Extract the (X, Y) coordinate from the center of the cell holding the provided text.  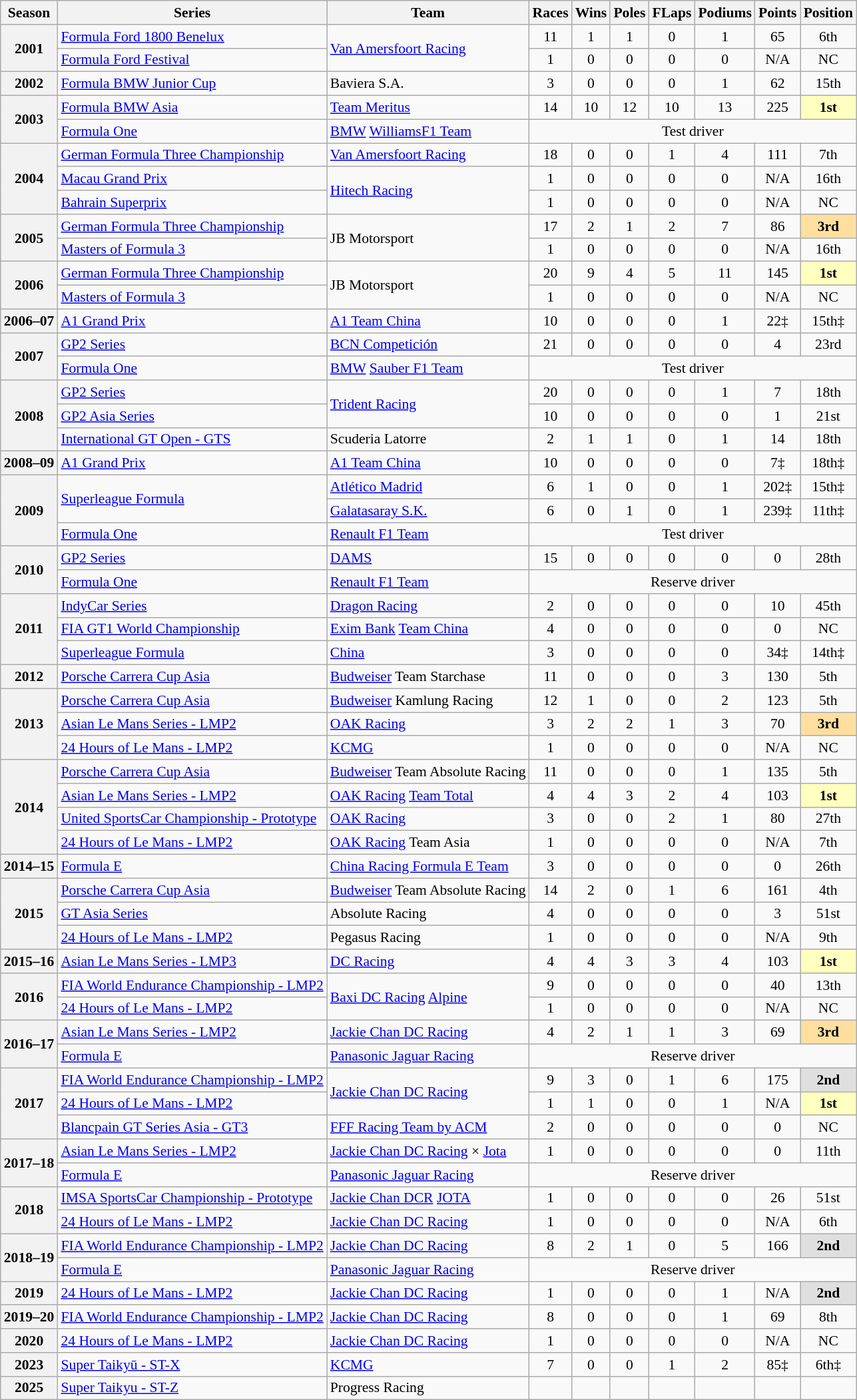
2009 (29, 511)
International GT Open - GTS (192, 439)
FIA GT1 World Championship (192, 629)
Points (778, 13)
2001 (29, 48)
161 (778, 890)
Hitech Racing (428, 190)
2010 (29, 570)
OAK Racing Team Asia (428, 843)
21 (551, 345)
Series (192, 13)
123 (778, 700)
Position (828, 13)
Jackie Chan DCR JOTA (428, 1198)
2016 (29, 997)
Baxi DC Racing Alpine (428, 997)
135 (778, 772)
2007 (29, 357)
Formula BMW Asia (192, 108)
Asian Le Mans Series - LMP3 (192, 961)
166 (778, 1246)
OAK Racing Team Total (428, 796)
United SportsCar Championship - Prototype (192, 819)
2004 (29, 178)
FFF Racing Team by ACM (428, 1128)
85‡ (778, 1365)
IMSA SportsCar Championship - Prototype (192, 1198)
13th (828, 985)
2019–20 (29, 1317)
Scuderia Latorre (428, 439)
Team (428, 13)
BCN Competición (428, 345)
175 (778, 1080)
13 (724, 108)
40 (778, 985)
15 (551, 559)
Jackie Chan DC Racing × Jota (428, 1151)
Blancpain GT Series Asia - GT3 (192, 1128)
6th‡ (828, 1365)
17 (551, 226)
Dragon Racing (428, 606)
Budweiser Kamlung Racing (428, 700)
202‡ (778, 487)
FLaps (671, 13)
2006 (29, 285)
239‡ (778, 511)
2014–15 (29, 867)
Formula Ford 1800 Benelux (192, 37)
Season (29, 13)
2011 (29, 630)
Formula BMW Junior Cup (192, 84)
2018 (29, 1210)
2018–19 (29, 1258)
DC Racing (428, 961)
70 (778, 724)
65 (778, 37)
China (428, 653)
28th (828, 559)
Baviera S.A. (428, 84)
2002 (29, 84)
Formula Ford Festival (192, 60)
Pegasus Racing (428, 938)
18th‡ (828, 463)
130 (778, 677)
11th (828, 1151)
15th (828, 84)
2019 (29, 1293)
GP2 Asia Series (192, 416)
2025 (29, 1388)
2003 (29, 120)
2008 (29, 415)
111 (778, 155)
62 (778, 84)
Exim Bank Team China (428, 629)
2008–09 (29, 463)
2005 (29, 238)
IndyCar Series (192, 606)
2023 (29, 1365)
BMW WilliamsF1 Team (428, 131)
2015–16 (29, 961)
Macau Grand Prix (192, 179)
2017 (29, 1104)
26th (828, 867)
26 (778, 1198)
2017–18 (29, 1162)
Progress Racing (428, 1388)
4th (828, 890)
2014 (29, 807)
2016–17 (29, 1044)
86 (778, 226)
225 (778, 108)
2012 (29, 677)
27th (828, 819)
2015 (29, 913)
Races (551, 13)
Super Taikyū - ST-X (192, 1365)
Budweiser Team Starchase (428, 677)
Team Meritus (428, 108)
Trident Racing (428, 403)
Atlético Madrid (428, 487)
18 (551, 155)
14th‡ (828, 653)
Absolute Racing (428, 914)
80 (778, 819)
2006–07 (29, 321)
Super Taikyu - ST-Z (192, 1388)
China Racing Formula E Team (428, 867)
GT Asia Series (192, 914)
23rd (828, 345)
21st (828, 416)
2020 (29, 1341)
Galatasaray S.K. (428, 511)
7‡ (778, 463)
145 (778, 274)
Bahrain Superprix (192, 202)
2013 (29, 724)
45th (828, 606)
9th (828, 938)
11th‡ (828, 511)
34‡ (778, 653)
BMW Sauber F1 Team (428, 369)
DAMS (428, 559)
8th (828, 1317)
Wins (591, 13)
Podiums (724, 13)
Poles (629, 13)
22‡ (778, 321)
